Output the [X, Y] coordinate of the center of the cell containing the given text.  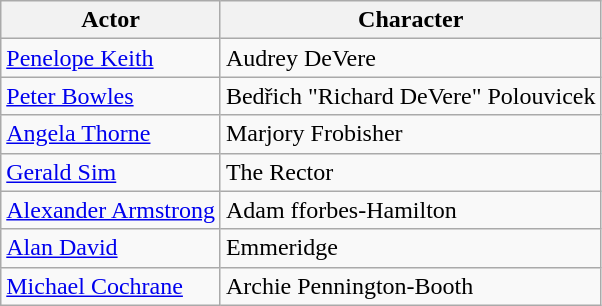
Emmeridge [410, 248]
Gerald Sim [111, 172]
Michael Cochrane [111, 286]
Character [410, 20]
Peter Bowles [111, 96]
Penelope Keith [111, 58]
Audrey DeVere [410, 58]
Angela Thorne [111, 134]
Marjory Frobisher [410, 134]
Archie Pennington-Booth [410, 286]
Bedřich "Richard DeVere" Polouvicek [410, 96]
The Rector [410, 172]
Alan David [111, 248]
Adam fforbes-Hamilton [410, 210]
Actor [111, 20]
Alexander Armstrong [111, 210]
